Pinpoint the cell where the given text exists, returning its [X, Y] midpoint coordinate. 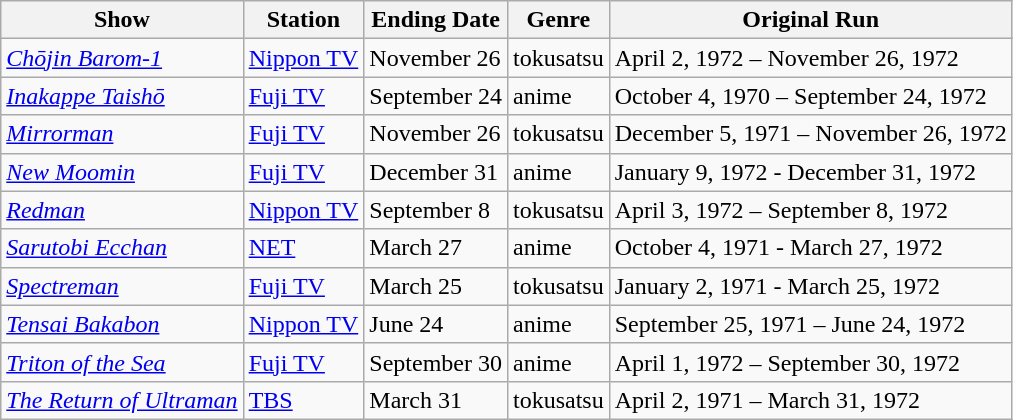
September 24 [436, 96]
April 2, 1971 – March 31, 1972 [810, 400]
Triton of the Sea [122, 362]
Original Run [810, 20]
March 25 [436, 286]
October 4, 1971 - March 27, 1972 [810, 248]
New Moomin [122, 172]
April 1, 1972 – September 30, 1972 [810, 362]
December 5, 1971 – November 26, 1972 [810, 134]
Mirrorman [122, 134]
March 31 [436, 400]
September 8 [436, 210]
Redman [122, 210]
March 27 [436, 248]
December 31 [436, 172]
The Return of Ultraman [122, 400]
Genre [558, 20]
Inakappe Taishō [122, 96]
September 30 [436, 362]
April 3, 1972 – September 8, 1972 [810, 210]
TBS [304, 400]
January 2, 1971 - March 25, 1972 [810, 286]
September 25, 1971 – June 24, 1972 [810, 324]
Station [304, 20]
Spectreman [122, 286]
Ending Date [436, 20]
June 24 [436, 324]
April 2, 1972 – November 26, 1972 [810, 58]
January 9, 1972 - December 31, 1972 [810, 172]
Tensai Bakabon [122, 324]
Show [122, 20]
Sarutobi Ecchan [122, 248]
October 4, 1970 – September 24, 1972 [810, 96]
Chōjin Barom-1 [122, 58]
NET [304, 248]
